Find where the given text appears and provide that cell's center as [x, y] coordinate. 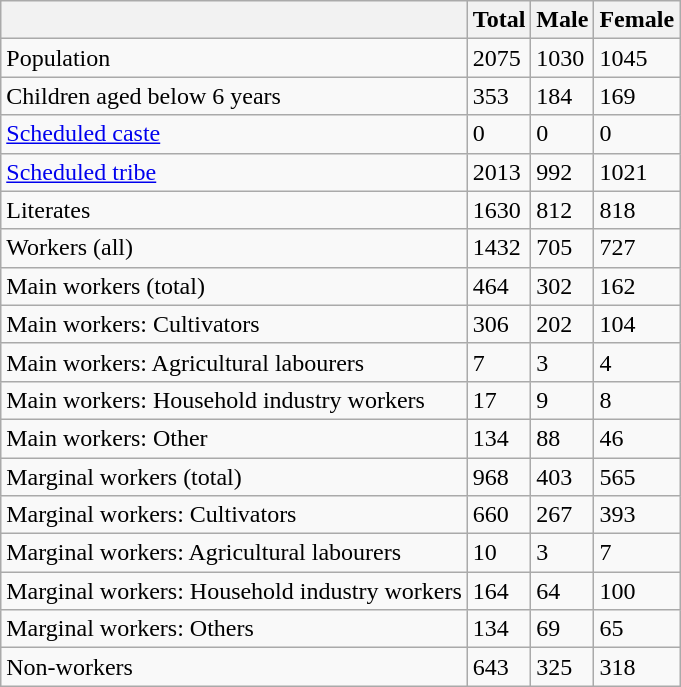
812 [562, 210]
Main workers: Agricultural labourers [234, 362]
162 [637, 286]
2075 [499, 58]
Female [637, 20]
1630 [499, 210]
9 [562, 400]
2013 [499, 172]
353 [499, 96]
267 [562, 515]
88 [562, 438]
Children aged below 6 years [234, 96]
8 [637, 400]
1030 [562, 58]
705 [562, 248]
184 [562, 96]
Non-workers [234, 667]
643 [499, 667]
104 [637, 324]
Total [499, 20]
Marginal workers: Household industry workers [234, 591]
306 [499, 324]
325 [562, 667]
202 [562, 324]
Marginal workers: Cultivators [234, 515]
1021 [637, 172]
727 [637, 248]
302 [562, 286]
Main workers (total) [234, 286]
1045 [637, 58]
Marginal workers: Others [234, 629]
100 [637, 591]
Main workers: Cultivators [234, 324]
4 [637, 362]
17 [499, 400]
Population [234, 58]
Scheduled tribe [234, 172]
992 [562, 172]
318 [637, 667]
818 [637, 210]
Main workers: Other [234, 438]
Male [562, 20]
464 [499, 286]
65 [637, 629]
46 [637, 438]
164 [499, 591]
565 [637, 477]
Marginal workers: Agricultural labourers [234, 553]
69 [562, 629]
Literates [234, 210]
1432 [499, 248]
660 [499, 515]
Workers (all) [234, 248]
64 [562, 591]
10 [499, 553]
Scheduled caste [234, 134]
403 [562, 477]
Marginal workers (total) [234, 477]
169 [637, 96]
393 [637, 515]
Main workers: Household industry workers [234, 400]
968 [499, 477]
